Return (X, Y) of the center of cell containing provided text 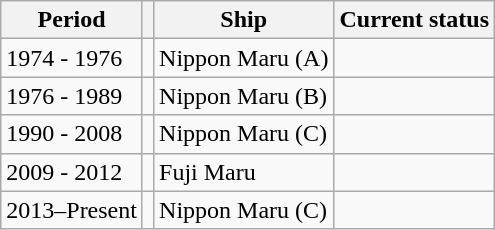
Period (72, 20)
Nippon Maru (B) (244, 96)
1990 - 2008 (72, 134)
Current status (414, 20)
2009 - 2012 (72, 172)
1976 - 1989 (72, 96)
1974 - 1976 (72, 58)
Ship (244, 20)
Fuji Maru (244, 172)
Nippon Maru (A) (244, 58)
2013–Present (72, 210)
